Search for the cell housing the specified text and yield its (x, y) center coordinate. 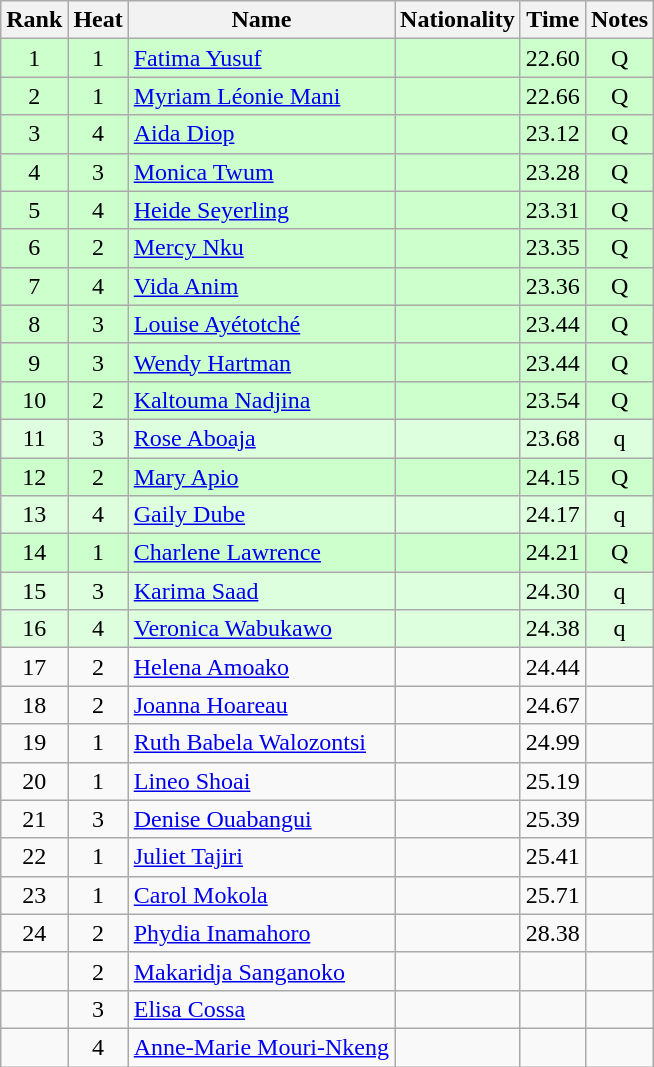
23.36 (552, 286)
Kaltouma Nadjina (261, 400)
Lineo Shoai (261, 781)
23.35 (552, 248)
Denise Ouabangui (261, 819)
9 (34, 362)
24.67 (552, 705)
Carol Mokola (261, 895)
13 (34, 515)
14 (34, 553)
7 (34, 286)
Makaridja Sanganoko (261, 971)
22.60 (552, 58)
Fatima Yusuf (261, 58)
5 (34, 210)
24.17 (552, 515)
Nationality (458, 20)
24 (34, 933)
24.38 (552, 629)
Vida Anim (261, 286)
Wendy Hartman (261, 362)
6 (34, 248)
Juliet Tajiri (261, 857)
Elisa Cossa (261, 1009)
23.12 (552, 134)
Rose Aboaja (261, 438)
28.38 (552, 933)
Helena Amoako (261, 667)
Louise Ayétotché (261, 324)
Heat (98, 20)
Monica Twum (261, 172)
Time (552, 20)
18 (34, 705)
23 (34, 895)
22.66 (552, 96)
25.19 (552, 781)
25.71 (552, 895)
Anne-Marie Mouri-Nkeng (261, 1047)
Gaily Dube (261, 515)
16 (34, 629)
24.30 (552, 591)
23.54 (552, 400)
23.28 (552, 172)
Mercy Nku (261, 248)
Myriam Léonie Mani (261, 96)
Phydia Inamahoro (261, 933)
24.21 (552, 553)
Charlene Lawrence (261, 553)
21 (34, 819)
Heide Seyerling (261, 210)
Name (261, 20)
8 (34, 324)
24.99 (552, 743)
Veronica Wabukawo (261, 629)
Aida Diop (261, 134)
10 (34, 400)
19 (34, 743)
Mary Apio (261, 477)
20 (34, 781)
Joanna Hoareau (261, 705)
12 (34, 477)
Notes (619, 20)
25.39 (552, 819)
23.31 (552, 210)
24.15 (552, 477)
11 (34, 438)
24.44 (552, 667)
15 (34, 591)
Rank (34, 20)
17 (34, 667)
22 (34, 857)
Ruth Babela Walozontsi (261, 743)
Karima Saad (261, 591)
23.68 (552, 438)
25.41 (552, 857)
